Detect which cell encompasses the target text, then output its [X, Y] center coordinate. 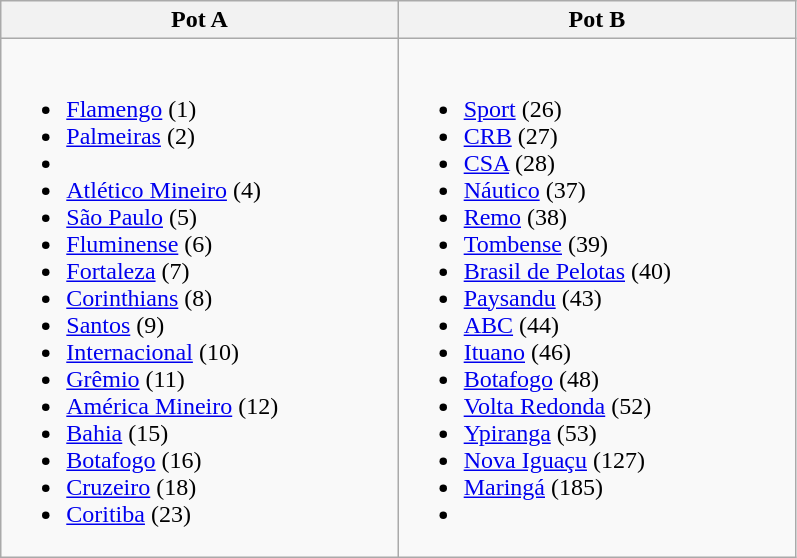
Pot B [596, 20]
Pot A [200, 20]
